From the cell containing the given text, extract its center point as [X, Y] coordinate. 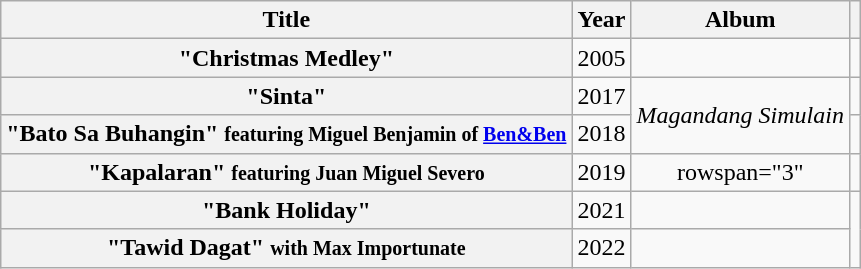
2019 [602, 172]
"Bato Sa Buhangin" featuring Miguel Benjamin of Ben&Ben [286, 134]
Album [740, 20]
rowspan="3" [740, 172]
2021 [602, 210]
2017 [602, 96]
Title [286, 20]
2005 [602, 58]
Year [602, 20]
"Christmas Medley" [286, 58]
"Kapalaran" featuring Juan Miguel Severo [286, 172]
2022 [602, 248]
"Bank Holiday" [286, 210]
"Sinta" [286, 96]
"Tawid Dagat" with Max Importunate [286, 248]
2018 [602, 134]
Magandang Simulain [740, 115]
